Return the (x, y) coordinate for the center point of the cell that contains the specified text.  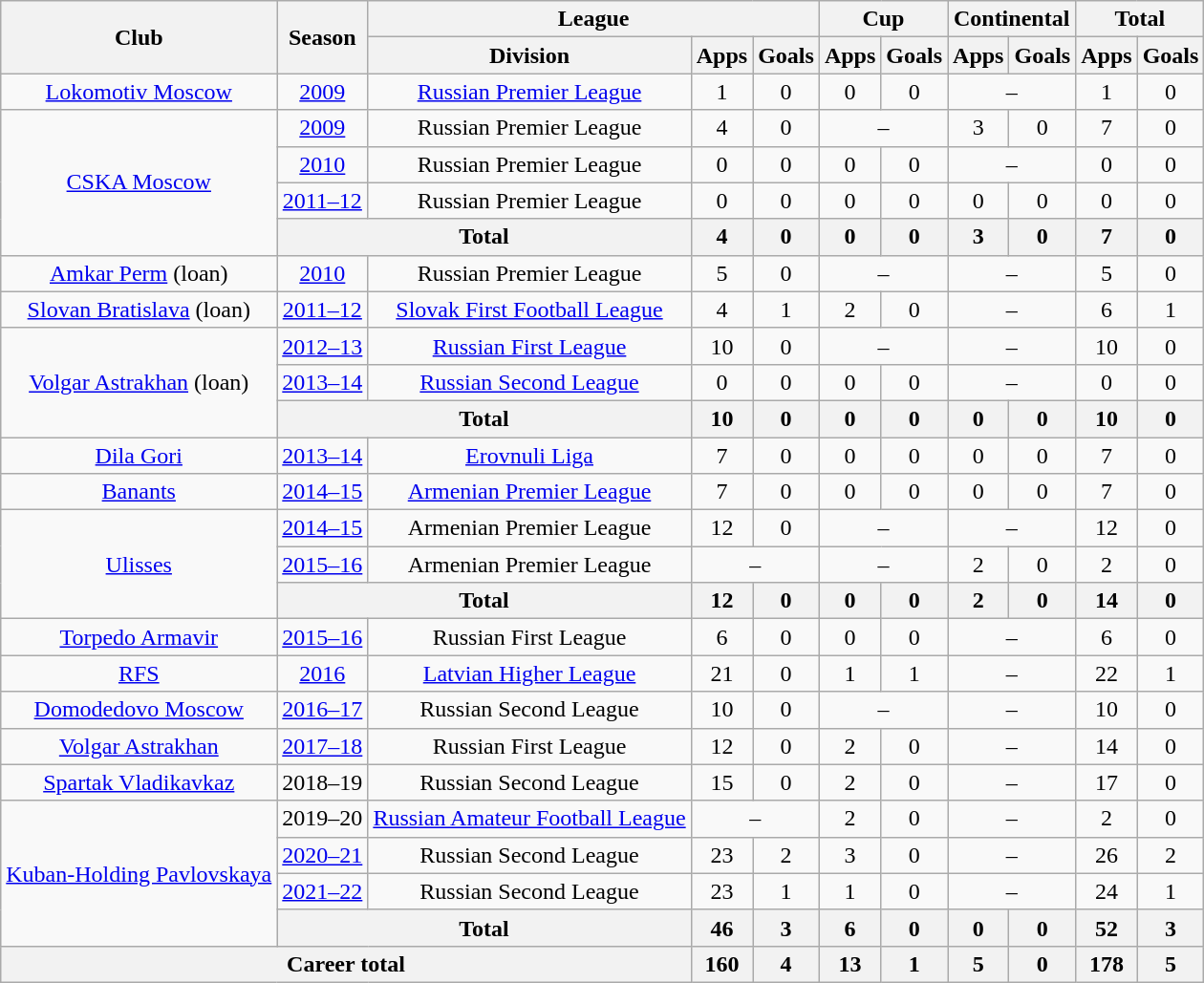
52 (1107, 928)
15 (721, 782)
Cup (883, 19)
24 (1107, 891)
Erovnuli Liga (529, 456)
13 (849, 964)
2012–13 (323, 346)
RFS (140, 673)
2019–20 (323, 819)
21 (721, 673)
League (594, 19)
2017–18 (323, 746)
160 (721, 964)
Continental (1012, 19)
Spartak Vladikavkaz (140, 782)
Russian Amateur Football League (529, 819)
2021–22 (323, 891)
Ulisses (140, 565)
2020–21 (323, 855)
2016 (323, 673)
22 (1107, 673)
Season (323, 37)
Torpedo Armavir (140, 637)
Latvian Higher League (529, 673)
2016–17 (323, 710)
Volgar Astrakhan (140, 746)
Division (529, 55)
2018–19 (323, 782)
Banants (140, 492)
Amkar Perm (loan) (140, 273)
46 (721, 928)
Slovan Bratislava (loan) (140, 310)
Dila Gori (140, 456)
Kuban-Holding Pavlovskaya (140, 873)
Slovak First Football League (529, 310)
178 (1107, 964)
Club (140, 37)
26 (1107, 855)
Volgar Astrakhan (loan) (140, 382)
CSKA Moscow (140, 182)
Domodedovo Moscow (140, 710)
17 (1107, 782)
Career total (346, 964)
Lokomotiv Moscow (140, 92)
